Return (x, y) of the center of cell containing provided text 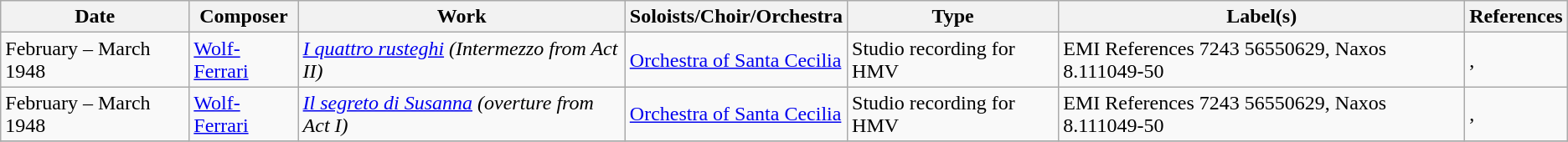
Il segreto di Susanna (overture from Act I) (462, 114)
Work (462, 17)
Soloists/Choir/Orchestra (735, 17)
I quattro rusteghi (Intermezzo from Act II) (462, 60)
Type (953, 17)
Composer (244, 17)
Label(s) (1261, 17)
References (1516, 17)
Date (95, 17)
